Pinpoint the cell where the given text exists, returning its (X, Y) midpoint coordinate. 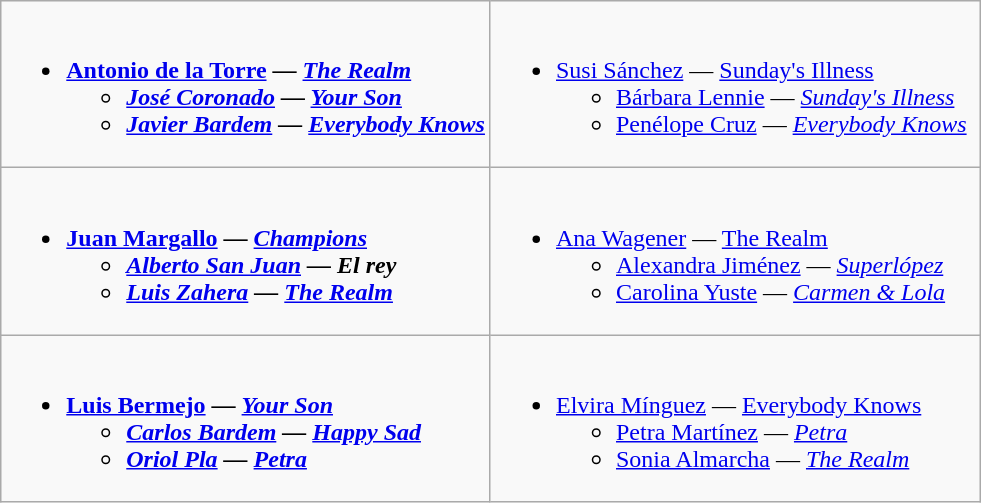
Elvira Mínguez — Everybody KnowsPetra Martínez — PetraSonia Almarcha — The Realm (735, 418)
Juan Margallo — ChampionsAlberto San Juan — El reyLuis Zahera — The Realm (246, 252)
Luis Bermejo — Your SonCarlos Bardem — Happy SadOriol Pla — Petra (246, 418)
Ana Wagener — The RealmAlexandra Jiménez — SuperlópezCarolina Yuste — Carmen & Lola (735, 252)
Antonio de la Torre — The RealmJosé Coronado — Your SonJavier Bardem — Everybody Knows (246, 84)
Susi Sánchez — Sunday's IllnessBárbara Lennie — Sunday's IllnessPenélope Cruz — Everybody Knows (735, 84)
